Extract the (x, y) coordinate from the center of the cell holding the provided text.  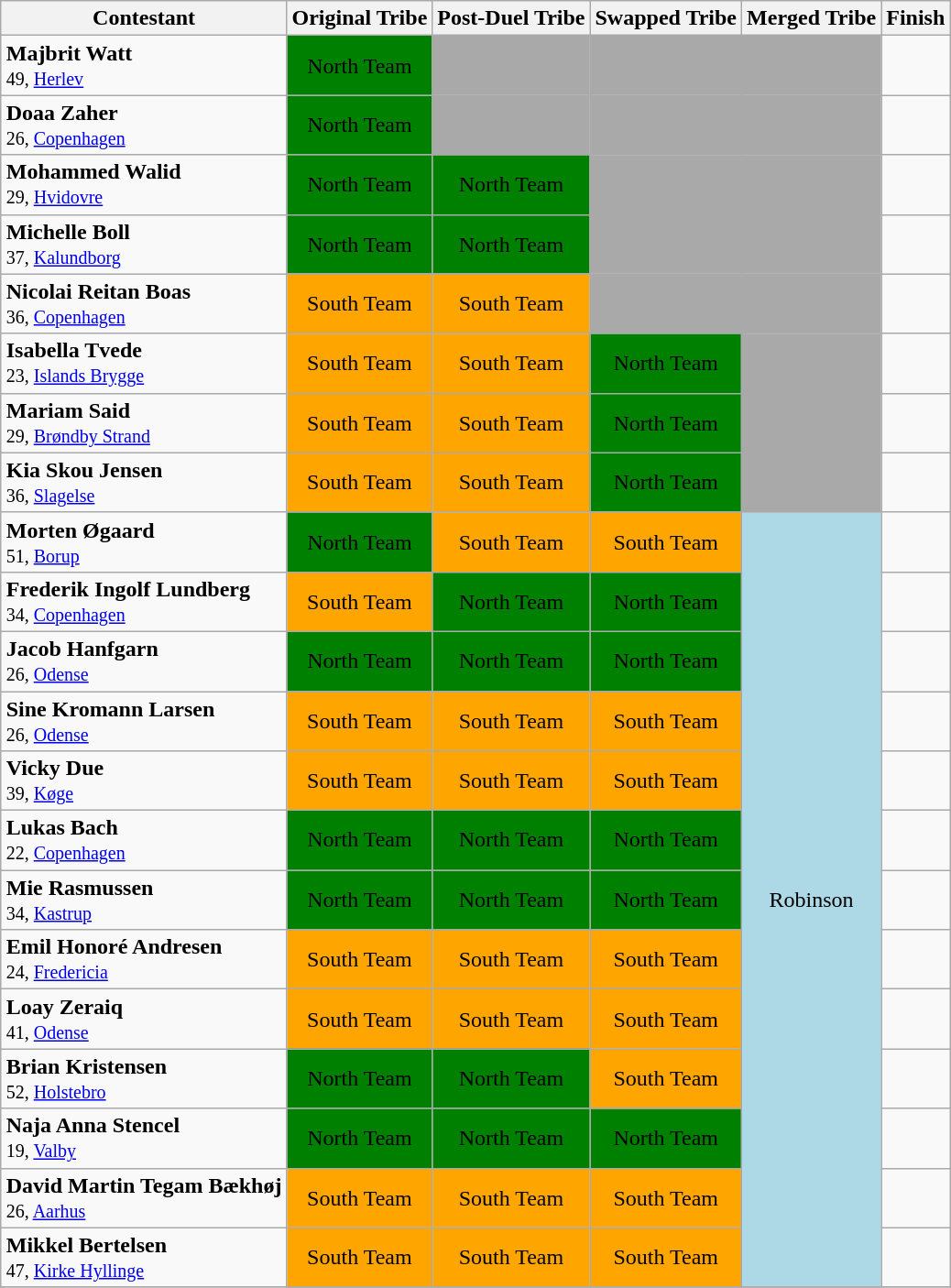
Mikkel Bertelsen47, Kirke Hyllinge (144, 1257)
Morten Øgaard51, Borup (144, 542)
Nicolai Reitan Boas36, Copenhagen (144, 304)
Jacob Hanfgarn26, Odense (144, 661)
Brian Kristensen52, Holstebro (144, 1079)
Robinson (812, 900)
Majbrit Watt49, Herlev (144, 66)
Isabella Tvede23, Islands Brygge (144, 363)
Post-Duel Tribe (511, 18)
David Martin Tegam Bækhøj26, Aarhus (144, 1198)
Mohammed Walid29, Hvidovre (144, 185)
Contestant (144, 18)
Loay Zeraiq41, Odense (144, 1019)
Merged Tribe (812, 18)
Naja Anna Stencel19, Valby (144, 1138)
Doaa Zaher26, Copenhagen (144, 125)
Vicky Due39, Køge (144, 780)
Michelle Boll37, Kalundborg (144, 244)
Finish (916, 18)
Kia Skou Jensen36, Slagelse (144, 482)
Swapped Tribe (666, 18)
Lukas Bach22, Copenhagen (144, 841)
Sine Kromann Larsen26, Odense (144, 720)
Mie Rasmussen34, Kastrup (144, 900)
Original Tribe (359, 18)
Mariam Said29, Brøndby Strand (144, 423)
Emil Honoré Andresen24, Fredericia (144, 960)
Frederik Ingolf Lundberg34, Copenhagen (144, 601)
